Return the (x, y) coordinate for the center point of the cell that contains the specified text.  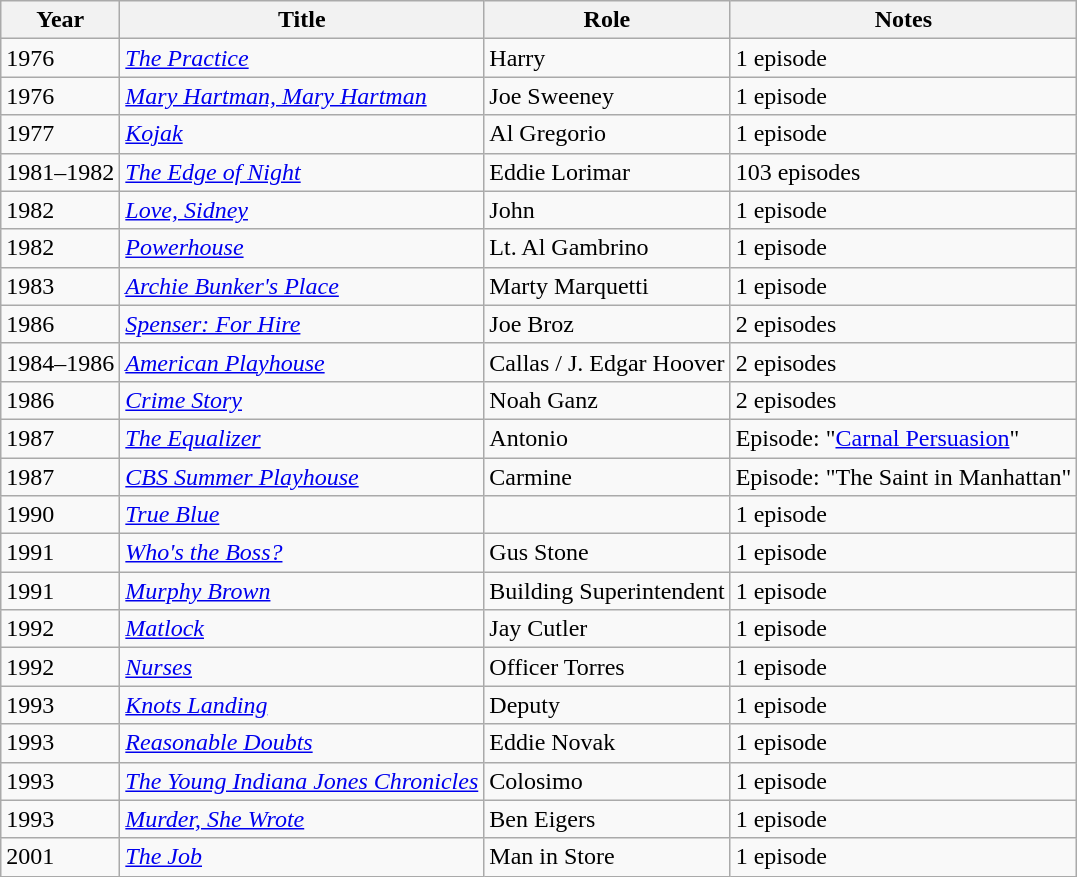
Lt. Al Gambrino (607, 248)
Harry (607, 58)
True Blue (302, 515)
Notes (904, 20)
1981–1982 (60, 172)
John (607, 210)
Building Superintendent (607, 591)
1984–1986 (60, 362)
Eddie Lorimar (607, 172)
Kojak (302, 134)
Al Gregorio (607, 134)
American Playhouse (302, 362)
Noah Ganz (607, 400)
Jay Cutler (607, 629)
Nurses (302, 667)
The Young Indiana Jones Chronicles (302, 781)
Reasonable Doubts (302, 743)
Ben Eigers (607, 819)
Deputy (607, 705)
Episode: "Carnal Persuasion" (904, 438)
1983 (60, 286)
Joe Broz (607, 324)
Murder, She Wrote (302, 819)
The Equalizer (302, 438)
Love, Sidney (302, 210)
1977 (60, 134)
Marty Marquetti (607, 286)
The Edge of Night (302, 172)
Year (60, 20)
Antonio (607, 438)
Murphy Brown (302, 591)
Crime Story (302, 400)
Episode: "The Saint in Manhattan" (904, 477)
CBS Summer Playhouse (302, 477)
Mary Hartman, Mary Hartman (302, 96)
The Practice (302, 58)
Knots Landing (302, 705)
Gus Stone (607, 553)
Callas / J. Edgar Hoover (607, 362)
Eddie Novak (607, 743)
Matlock (302, 629)
The Job (302, 857)
1990 (60, 515)
Man in Store (607, 857)
Role (607, 20)
2001 (60, 857)
Powerhouse (302, 248)
Officer Torres (607, 667)
103 episodes (904, 172)
Colosimo (607, 781)
Carmine (607, 477)
Spenser: For Hire (302, 324)
Joe Sweeney (607, 96)
Title (302, 20)
Archie Bunker's Place (302, 286)
Who's the Boss? (302, 553)
